Search for the cell housing the specified text and yield its [x, y] center coordinate. 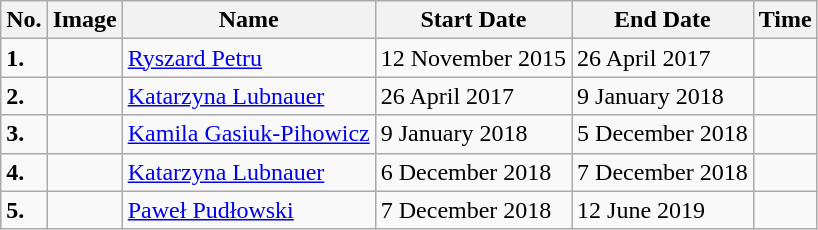
Image [84, 20]
12 November 2015 [473, 58]
12 June 2019 [663, 210]
Time [785, 20]
2. [24, 96]
No. [24, 20]
Paweł Pudłowski [248, 210]
6 December 2018 [473, 172]
1. [24, 58]
4. [24, 172]
End Date [663, 20]
Name [248, 20]
Ryszard Petru [248, 58]
3. [24, 134]
5 December 2018 [663, 134]
5. [24, 210]
Start Date [473, 20]
Kamila Gasiuk-Pihowicz [248, 134]
